Return the [x, y] coordinate for the center point of the cell that contains the specified text.  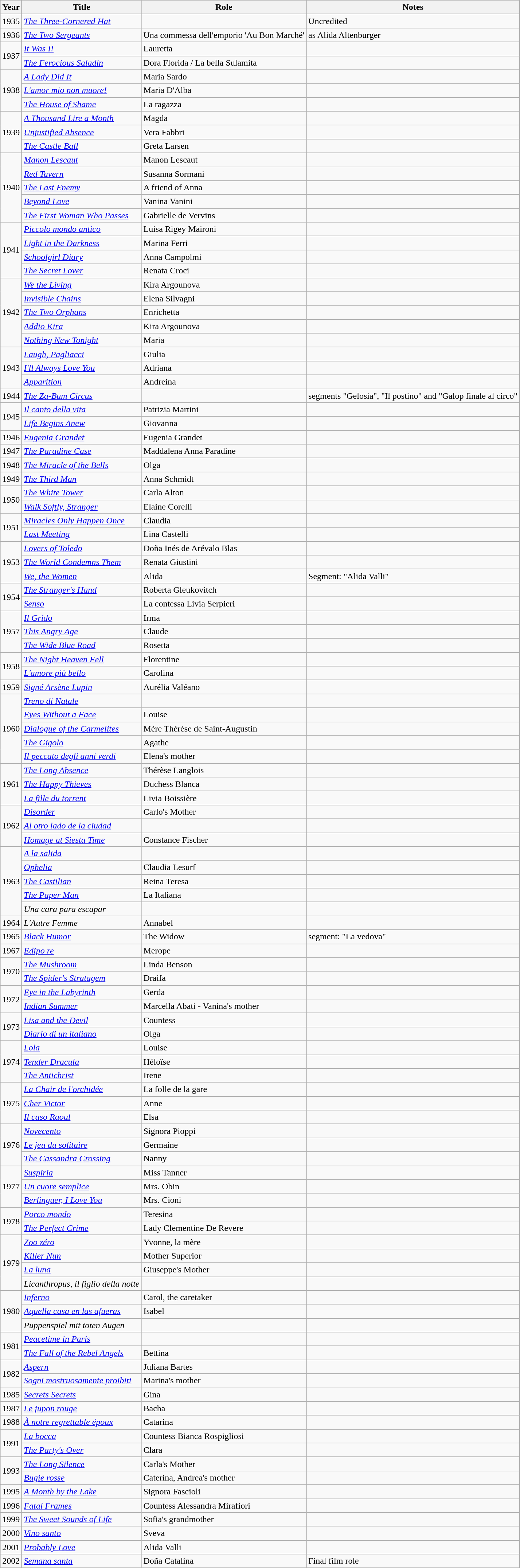
1959 [11, 687]
Rosetta [224, 645]
Doña Catalina [224, 1561]
Ophelia [82, 867]
1964 [11, 923]
Elena Silvagni [224, 299]
Gina [224, 1395]
Lovers of Toledo [82, 548]
Countess Alessandra Mirafiori [224, 1506]
Elena's mother [224, 756]
The Two Orphans [82, 312]
The Castilian [82, 881]
Magda [224, 118]
Miracles Only Happen Once [82, 520]
1947 [11, 451]
Giulia [224, 354]
Duchess Blanca [224, 784]
Gerda [224, 992]
Licanthropus, il figlio della notte [82, 1283]
1943 [11, 368]
Elaine Corelli [224, 507]
Mrs. Cioni [224, 1200]
Uncredited [413, 21]
L'Autre Femme [82, 923]
Bugie rosse [82, 1478]
Catarina [224, 1422]
1935 [11, 21]
La luna [82, 1269]
Signora Pioppi [224, 1131]
The Widow [224, 937]
The Party's Over [82, 1450]
Irma [224, 618]
Last Meeting [82, 534]
1979 [11, 1263]
Anna Campolmi [224, 257]
Bettina [224, 1353]
The House of Shame [82, 104]
We the Living [82, 285]
Peacetime in Paris [82, 1339]
Claude [224, 632]
The Cassandra Crossing [82, 1159]
Signora Fascioli [224, 1491]
La contessa Livia Serpieri [224, 604]
Gabrielle de Vervins [224, 215]
as Alida Altenburger [413, 35]
Constance Fischer [224, 839]
La ragazza [224, 104]
Adriana [224, 368]
Killer Nun [82, 1256]
Homage at Siesta Time [82, 839]
Suspiria [82, 1173]
segment: "La vedova" [413, 937]
The Three-Cornered Hat [82, 21]
The Two Sergeants [82, 35]
Walk Softly, Stranger [82, 507]
Inferno [82, 1298]
Role [224, 7]
Draifa [224, 978]
2002 [11, 1561]
Maria D'Alba [224, 90]
1985 [11, 1395]
Renata Giustini [224, 562]
Schoolgirl Diary [82, 257]
Patrizia Martini [224, 410]
Bacha [224, 1408]
Dialogue of the Carmelites [82, 729]
Edipo re [82, 951]
Thérèse Langlois [224, 770]
segments "Gelosia", "Il postino" and "Galop finale al circo" [413, 395]
Germaine [224, 1145]
Un cuore semplice [82, 1186]
1973 [11, 1027]
The Last Enemy [82, 188]
Héloïse [224, 1062]
Carla Alton [224, 493]
Lola [82, 1048]
1982 [11, 1374]
Juliana Bartes [224, 1367]
The Night Heaven Fell [82, 659]
The Castle Ball [82, 146]
Livia Boissière [224, 798]
Renata Croci [224, 271]
Year [11, 7]
The Perfect Crime [82, 1228]
Senso [82, 604]
Unjustified Absence [82, 132]
Disorder [82, 812]
Marcella Abati - Vanina's mother [224, 1006]
1965 [11, 937]
Maria Sardo [224, 77]
Apparition [82, 382]
Vanina Vanini [224, 202]
Yvonne, la mère [224, 1242]
1977 [11, 1186]
Red Tavern [82, 174]
1981 [11, 1346]
Giovanna [224, 424]
1975 [11, 1103]
1953 [11, 562]
2000 [11, 1533]
A friend of Anna [224, 188]
1963 [11, 881]
1951 [11, 527]
1978 [11, 1221]
Claudia Lesurf [224, 867]
Lisa and the Devil [82, 1020]
Mrs. Obin [224, 1186]
Vino santo [82, 1533]
I'll Always Love You [82, 368]
1999 [11, 1520]
Light in the Darkness [82, 243]
Cher Victor [82, 1103]
1970 [11, 971]
Vera Fabbri [224, 132]
Lauretta [224, 49]
Berlinguer, I Love You [82, 1200]
Greta Larsen [224, 146]
Una cara para escapar [82, 909]
Miss Tanner [224, 1173]
The White Tower [82, 493]
Notes [413, 7]
Puppenspiel mit toten Augen [82, 1325]
1941 [11, 250]
L'amor mio non muore! [82, 90]
1980 [11, 1311]
Teresina [224, 1214]
La fille du torrent [82, 798]
Roberta Gleukovitch [224, 590]
1937 [11, 56]
The World Condemns Them [82, 562]
Le jeu du solitaire [82, 1145]
Clara [224, 1450]
A Month by the Lake [82, 1491]
Title [82, 7]
Il canto della vita [82, 410]
La bocca [82, 1436]
The Wide Blue Road [82, 645]
Treno di Natale [82, 701]
1991 [11, 1443]
Countess [224, 1020]
Le jupon rouge [82, 1408]
The Paper Man [82, 895]
Luisa Rigey Maironi [224, 229]
Doña Inés de Arévalo Blas [224, 548]
Agathe [224, 742]
Il peccato degli anni verdi [82, 756]
Nothing New Tonight [82, 340]
Secrets Secrets [82, 1395]
Novecento [82, 1131]
La folle de la gare [224, 1089]
Eyes Without a Face [82, 715]
The Fall of the Rebel Angels [82, 1353]
Fatal Frames [82, 1506]
1950 [11, 500]
Dora Florida / La bella Sulamita [224, 63]
1944 [11, 395]
Final film role [413, 1561]
1939 [11, 132]
1993 [11, 1471]
Eye in the Labyrinth [82, 992]
2001 [11, 1547]
1974 [11, 1061]
L'amore più bello [82, 673]
Semana santa [82, 1561]
Invisible Chains [82, 299]
À notre regrettable époux [82, 1422]
Aurélia Valéano [224, 687]
1945 [11, 417]
The Miracle of the Bells [82, 465]
1949 [11, 479]
Segment: "Alida Valli" [413, 576]
1987 [11, 1408]
La Italiana [224, 895]
1948 [11, 465]
1960 [11, 729]
1940 [11, 187]
Signé Arsène Lupin [82, 687]
La Chair de l'orchidée [82, 1089]
Linda Benson [224, 964]
1954 [11, 597]
The Happy Thieves [82, 784]
1958 [11, 666]
Sofia's grandmother [224, 1520]
Aquella casa en las afueras [82, 1311]
1988 [11, 1422]
Merope [224, 951]
The Za-Bum Circus [82, 395]
The Paradine Case [82, 451]
Anna Schmidt [224, 479]
Beyond Love [82, 202]
The Sweet Sounds of Life [82, 1520]
Il caso Raoul [82, 1117]
1976 [11, 1145]
This Angry Age [82, 632]
Anne [224, 1103]
Zoo zéro [82, 1242]
Alida [224, 576]
Alida Valli [224, 1547]
Carla's Mother [224, 1464]
Lady Clementine De Revere [224, 1228]
The Ferocious Saladin [82, 63]
Nanny [224, 1159]
Carol, the caretaker [224, 1298]
Enrichetta [224, 312]
The Mushroom [82, 964]
Laugh, Pagliacci [82, 354]
It Was I! [82, 49]
Andreina [224, 382]
The Long Absence [82, 770]
A Thousand Lire a Month [82, 118]
1967 [11, 951]
Diario di un italiano [82, 1034]
1936 [11, 35]
Florentine [224, 659]
Sveva [224, 1533]
Una commessa dell'emporio 'Au Bon Marché' [224, 35]
Carlo's Mother [224, 812]
The First Woman Who Passes [82, 215]
The Antichrist [82, 1076]
Reina Teresa [224, 881]
1972 [11, 999]
Maddalena Anna Paradine [224, 451]
Probably Love [82, 1547]
A la salida [82, 854]
1995 [11, 1491]
Carolina [224, 673]
Marina Ferri [224, 243]
The Gigolo [82, 742]
We, the Women [82, 576]
Porco mondo [82, 1214]
Lina Castelli [224, 534]
Maria [224, 340]
Susanna Sormani [224, 174]
A Lady Did It [82, 77]
Il Grido [82, 618]
Elsa [224, 1117]
Tender Dracula [82, 1062]
1961 [11, 784]
The Third Man [82, 479]
Sogni mostruosamente proibiti [82, 1381]
Giuseppe's Mother [224, 1269]
The Long Silence [82, 1464]
The Spider's Stratagem [82, 978]
Annabel [224, 923]
Black Humor [82, 937]
Aspern [82, 1367]
1942 [11, 312]
1962 [11, 826]
Mother Superior [224, 1256]
Piccolo mondo antico [82, 229]
Irene [224, 1076]
Countess Bianca Rospigliosi [224, 1436]
Mère Thérèse de Saint-Augustin [224, 729]
Indian Summer [82, 1006]
1996 [11, 1506]
The Stranger's Hand [82, 590]
Claudia [224, 520]
Al otro lado de la ciudad [82, 826]
1946 [11, 437]
1957 [11, 632]
The Secret Lover [82, 271]
1938 [11, 90]
Marina's mother [224, 1381]
Caterina, Andrea's mother [224, 1478]
Isabel [224, 1311]
Addio Kira [82, 326]
Life Begins Anew [82, 424]
